Find where the given text appears and provide that cell's center as (x, y) coordinate. 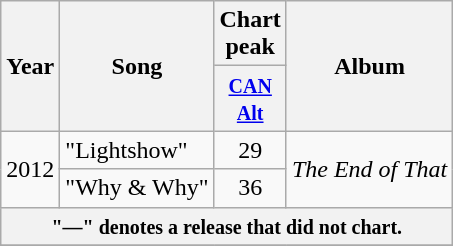
The End of That (369, 169)
"Lightshow" (137, 150)
Album (369, 66)
"Why & Why" (137, 188)
29 (250, 150)
2012 (30, 169)
Song (137, 66)
Year (30, 66)
"—" denotes a release that did not chart. (227, 226)
CANAlt (250, 98)
Chart peak (250, 34)
36 (250, 188)
